Extract the (x, y) coordinate from the center of the cell holding the provided text.  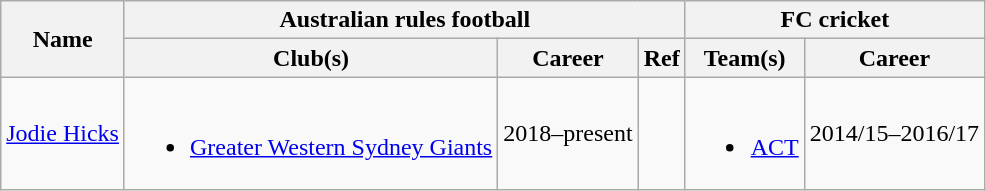
Greater Western Sydney Giants (310, 134)
Club(s) (310, 58)
Name (63, 39)
ACT (744, 134)
Team(s) (744, 58)
2014/15–2016/17 (894, 134)
Australian rules football (404, 20)
FC cricket (834, 20)
2018–present (568, 134)
Ref (662, 58)
Jodie Hicks (63, 134)
